Return the [X, Y] coordinate for the center point of the cell that contains the specified text.  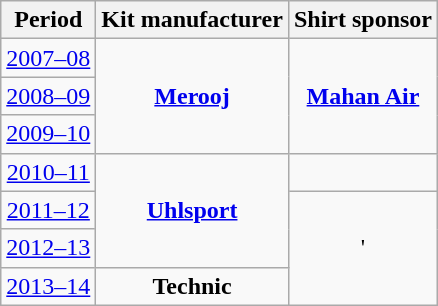
Mahan Air [362, 96]
2011–12 [48, 210]
Technic [192, 286]
2012–13 [48, 248]
Period [48, 20]
2007–08 [48, 58]
2013–14 [48, 286]
2009–10 [48, 134]
Kit manufacturer [192, 20]
Uhlsport [192, 210]
2008–09 [48, 96]
2010–11 [48, 172]
Merooj [192, 96]
' [362, 248]
Shirt sponsor [362, 20]
